From the cell containing the given text, extract its center point as (X, Y) coordinate. 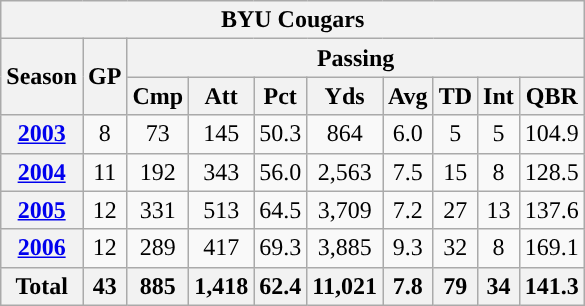
BYU Cougars (293, 20)
3,709 (345, 210)
62.4 (280, 286)
QBR (552, 96)
864 (345, 134)
27 (455, 210)
343 (222, 172)
79 (455, 286)
2005 (42, 210)
331 (158, 210)
50.3 (280, 134)
289 (158, 248)
Int (499, 96)
2,563 (345, 172)
56.0 (280, 172)
34 (499, 286)
137.6 (552, 210)
Yds (345, 96)
11 (104, 172)
7.8 (408, 286)
3,885 (345, 248)
Passing (356, 58)
2006 (42, 248)
32 (455, 248)
192 (158, 172)
TD (455, 96)
69.3 (280, 248)
Total (42, 286)
73 (158, 134)
43 (104, 286)
Season (42, 77)
169.1 (552, 248)
145 (222, 134)
13 (499, 210)
Att (222, 96)
1,418 (222, 286)
Pct (280, 96)
513 (222, 210)
9.3 (408, 248)
Cmp (158, 96)
6.0 (408, 134)
11,021 (345, 286)
417 (222, 248)
2004 (42, 172)
2003 (42, 134)
104.9 (552, 134)
7.5 (408, 172)
64.5 (280, 210)
885 (158, 286)
141.3 (552, 286)
Avg (408, 96)
128.5 (552, 172)
15 (455, 172)
GP (104, 77)
7.2 (408, 210)
